Return the (X, Y) coordinate for the center point of the cell that contains the specified text.  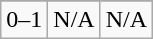
0–1 (24, 20)
